For the text-containing cell, return its midpoint in (x, y) coordinate format. 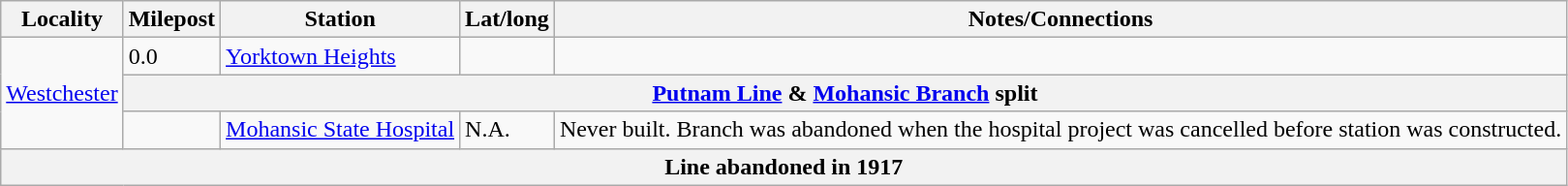
0.0 (171, 56)
Locality (62, 19)
Mohansic State Hospital (341, 130)
Milepost (171, 19)
Line abandoned in 1917 (784, 167)
Yorktown Heights (341, 56)
Putnam Line & Mohansic Branch split (845, 93)
N.A. (507, 130)
Lat/long (507, 19)
Notes/Connections (1060, 19)
Westchester (62, 93)
Never built. Branch was abandoned when the hospital project was cancelled before station was constructed. (1060, 130)
Station (341, 19)
